Return the (X, Y) coordinate for the center point of the cell that contains the specified text.  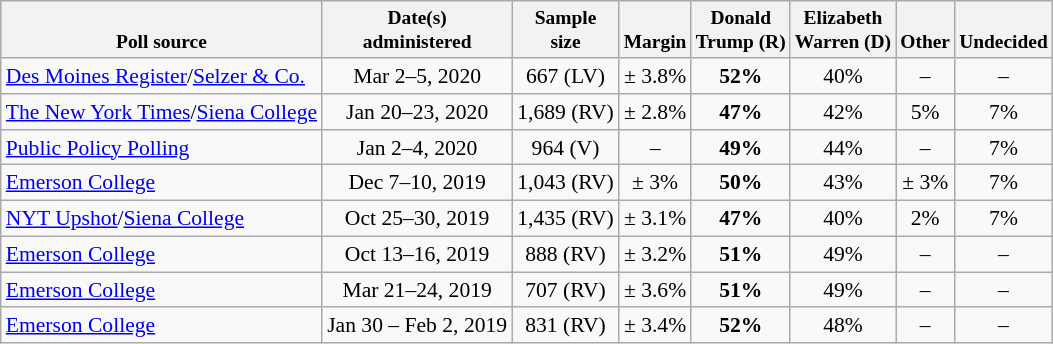
5% (926, 112)
The New York Times/Siena College (162, 112)
667 (LV) (566, 76)
888 (RV) (566, 254)
Margin (655, 30)
Other (926, 30)
Oct 13–16, 2019 (417, 254)
42% (842, 112)
± 2.8% (655, 112)
Mar 21–24, 2019 (417, 290)
Oct 25–30, 2019 (417, 219)
NYT Upshot/Siena College (162, 219)
50% (740, 183)
± 3.4% (655, 326)
Des Moines Register/Selzer & Co. (162, 76)
Jan 30 – Feb 2, 2019 (417, 326)
1,435 (RV) (566, 219)
DonaldTrump (R) (740, 30)
± 3.1% (655, 219)
964 (V) (566, 148)
Undecided (1004, 30)
± 3.2% (655, 254)
2% (926, 219)
Dec 7–10, 2019 (417, 183)
Samplesize (566, 30)
1,043 (RV) (566, 183)
ElizabethWarren (D) (842, 30)
Date(s)administered (417, 30)
44% (842, 148)
831 (RV) (566, 326)
Jan 2–4, 2020 (417, 148)
48% (842, 326)
43% (842, 183)
707 (RV) (566, 290)
1,689 (RV) (566, 112)
± 3.6% (655, 290)
Poll source (162, 30)
Jan 20–23, 2020 (417, 112)
Mar 2–5, 2020 (417, 76)
± 3.8% (655, 76)
Public Policy Polling (162, 148)
